Return (x, y) of the center of cell containing provided text 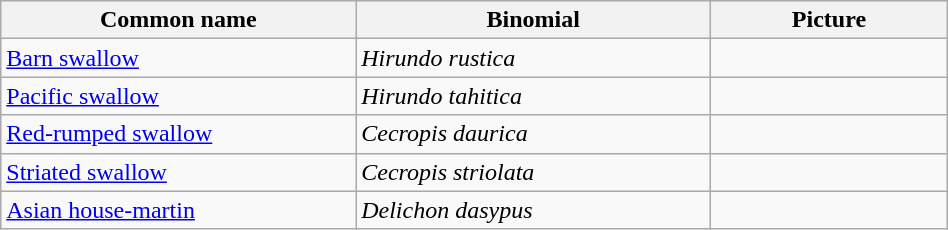
Hirundo rustica (534, 58)
Binomial (534, 20)
Delichon dasypus (534, 210)
Striated swallow (178, 172)
Cecropis striolata (534, 172)
Common name (178, 20)
Asian house-martin (178, 210)
Barn swallow (178, 58)
Pacific swallow (178, 96)
Cecropis daurica (534, 134)
Picture (830, 20)
Red-rumped swallow (178, 134)
Hirundo tahitica (534, 96)
